Pinpoint the cell where the given text exists, returning its (x, y) midpoint coordinate. 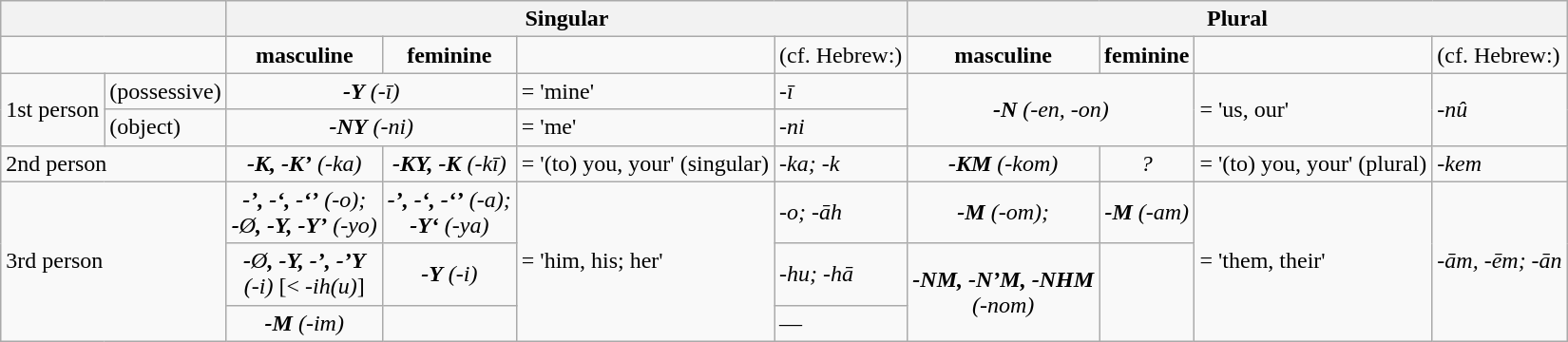
? (1147, 163)
-Y (-i) (449, 274)
= 'them, their' (1313, 261)
1st person (53, 109)
Singular (566, 19)
-ka; -k (840, 163)
-M (-am) (1147, 213)
= 'me' (644, 127)
-Ø, -Y, -’, -’Y (-i) [< -ih(u)] (304, 274)
= 'him, his; her' (644, 261)
— (840, 323)
-N (-en, -on) (1051, 109)
-KY, -K (-kī) (449, 163)
= 'mine' (644, 91)
Plural (1237, 19)
-M (-im) (304, 323)
(object) (165, 127)
-ām, -ēm; -ān (1500, 261)
-KM (-kom) (1004, 163)
= '(to) you, your' (singular) (644, 163)
-o; -āh (840, 213)
-kem (1500, 163)
-Y (-ī) (371, 91)
= '(to) you, your' (plural) (1313, 163)
-ī (840, 91)
2nd person (114, 163)
-’, -‘, -‘’ (-o);-Ø, -Y, -Y’ (-yo) (304, 213)
3rd person (114, 261)
-K, -K’ (-ka) (304, 163)
-’, -‘, -‘’ (-a); -Y‘ (-ya) (449, 213)
-NY (-ni) (371, 127)
-M (-om); (1004, 213)
(possessive) (165, 91)
-ni (840, 127)
-nû (1500, 109)
= 'us, our' (1313, 109)
-NM, -N’M, -NHM (-nom) (1004, 293)
-hu; -hā (840, 274)
